Provide the [x, y] coordinate of the cell's center where the given text is located.  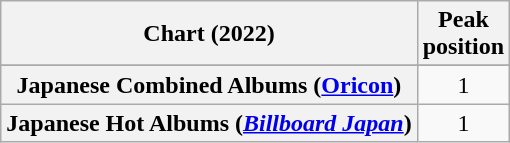
Japanese Hot Albums (Billboard Japan) [209, 123]
Chart (2022) [209, 34]
Peakposition [463, 34]
Japanese Combined Albums (Oricon) [209, 85]
